For the text-containing cell, return its midpoint in [X, Y] coordinate format. 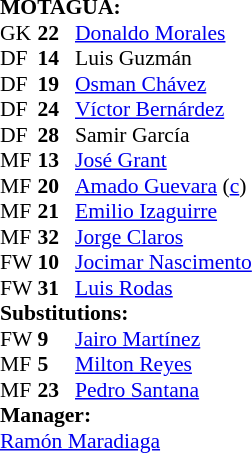
28 [57, 135]
22 [57, 33]
José Grant [164, 161]
14 [57, 59]
13 [57, 161]
Osman Chávez [164, 84]
Pedro Santana [164, 390]
Emilio Izaguirre [164, 211]
Milton Reyes [164, 365]
23 [57, 390]
21 [57, 211]
Amado Guevara (c) [164, 186]
Jocimar Nascimento [164, 263]
32 [57, 237]
24 [57, 109]
31 [57, 288]
Manager: [126, 415]
Donaldo Morales [164, 33]
GK [19, 33]
Luis Rodas [164, 288]
19 [57, 84]
Luis Guzmán [164, 59]
20 [57, 186]
Samir García [164, 135]
Substitutions: [126, 313]
Jairo Martínez [164, 339]
9 [57, 339]
5 [57, 365]
Jorge Claros [164, 237]
Víctor Bernárdez [164, 109]
10 [57, 263]
